Detect which cell encompasses the target text, then output its [x, y] center coordinate. 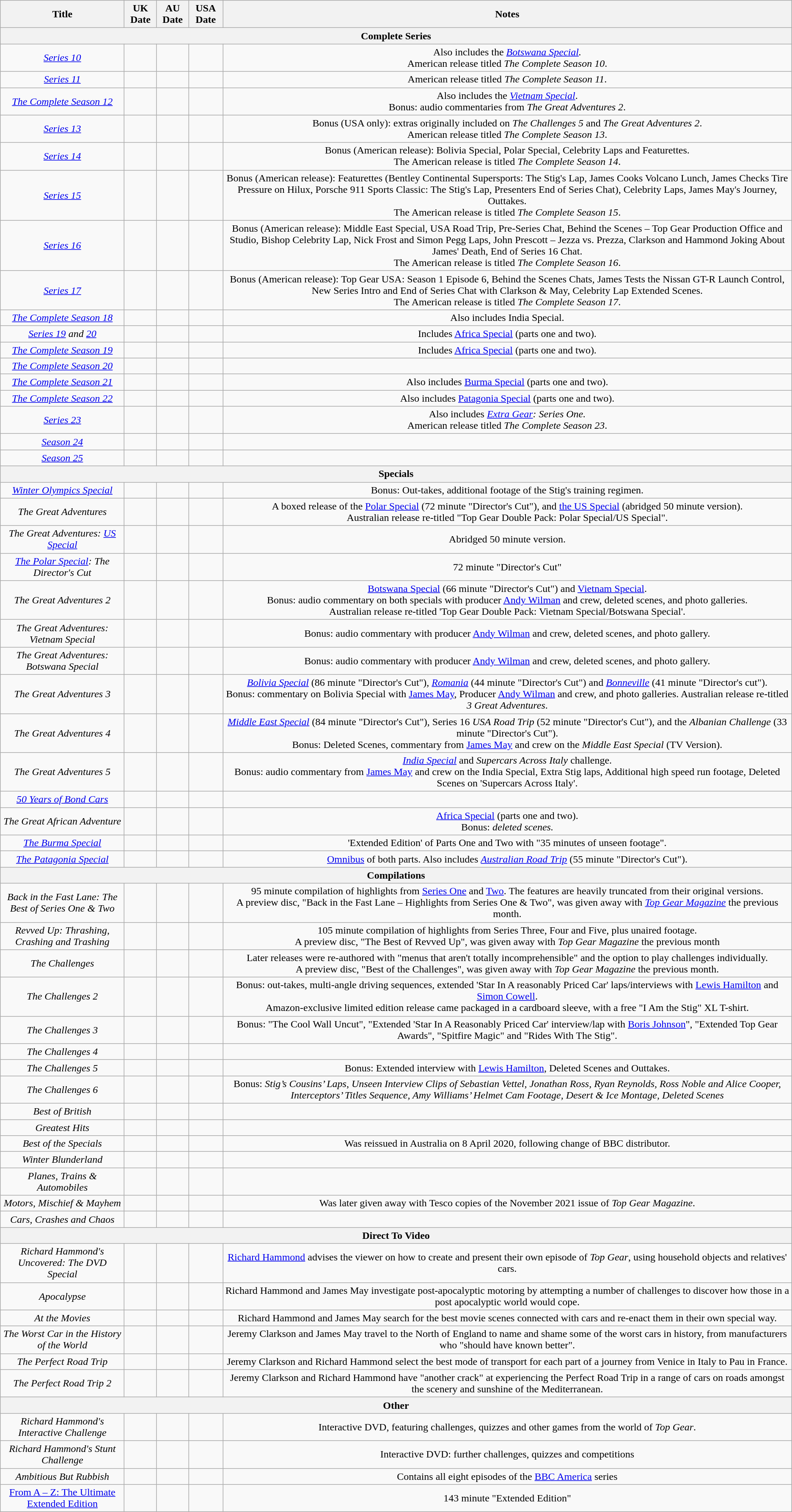
The Challenges 4 [63, 1052]
Series 16 [63, 245]
The Great Adventures 3 [63, 694]
Revved Up: Thrashing, Crashing and Trashing [63, 936]
The Great Adventures: Botswana Special [63, 660]
Direct To Video [396, 1235]
Series 15 [63, 195]
The Complete Season 18 [63, 318]
Compilations [396, 875]
Richard Hammond's Stunt Challenge [63, 1454]
Was later given away with Tesco copies of the November 2021 issue of Top Gear Magazine. [508, 1203]
Also includes the Botswana Special.American release titled The Complete Season 10. [508, 58]
Greatest Hits [63, 1128]
The Complete Season 20 [63, 366]
Interactive DVD: further challenges, quizzes and competitions [508, 1454]
Richard Hammond's Interactive Challenge [63, 1427]
Best of British [63, 1111]
The Perfect Road Trip [63, 1361]
Title [63, 14]
Series 23 [63, 420]
American release titled The Complete Season 11. [508, 79]
At the Movies [63, 1318]
The Great Adventures 4 [63, 733]
Series 14 [63, 156]
Also includes the Vietnam Special.Bonus: audio commentaries from The Great Adventures 2. [508, 101]
The Great Adventures 5 [63, 772]
Complete Series [396, 36]
The Challenges 3 [63, 1030]
USA Date [206, 14]
Richard Hammond and James May search for the best movie scenes connected with cars and re-enact them in their own special way. [508, 1318]
The Burma Special [63, 843]
Bonus (USA only): extras originally included on The Challenges 5 and The Great Adventures 2.American release titled The Complete Season 13. [508, 129]
Other [396, 1405]
The Patagonia Special [63, 859]
Winter Olympics Special [63, 490]
Omnibus of both parts. Also includes Australian Road Trip (55 minute "Director's Cut"). [508, 859]
The Great African Adventure [63, 821]
The Worst Car in the History of the World [63, 1339]
The Great Adventures 2 [63, 600]
Africa Special (parts one and two).Bonus: deleted scenes. [508, 821]
Series 13 [63, 129]
Jeremy Clarkson and Richard Hammond select the best mode of transport for each part of a journey from Venice in Italy to Pau in France. [508, 1361]
Cars, Crashes and Chaos [63, 1219]
The Challenges 5 [63, 1068]
The Polar Special: The Director's Cut [63, 567]
Best of the Specials [63, 1144]
Season 25 [63, 458]
143 minute "Extended Edition" [508, 1498]
Bonus: Extended interview with Lewis Hamilton, Deleted Scenes and Outtakes. [508, 1068]
Specials [396, 474]
The Perfect Road Trip 2 [63, 1383]
Back in the Fast Lane: The Best of Series One & Two [63, 903]
Also includes India Special. [508, 318]
Also includes Patagonia Special (parts one and two). [508, 398]
The Complete Season 12 [63, 101]
50 Years of Bond Cars [63, 800]
Series 10 [63, 58]
The Complete Season 19 [63, 350]
Contains all eight episodes of the BBC America series [508, 1476]
The Great Adventures: Vietnam Special [63, 633]
The Great Adventures [63, 512]
'Extended Edition' of Parts One and Two with "35 minutes of unseen footage". [508, 843]
Season 24 [63, 442]
Bonus: Out-takes, additional footage of the Stig's training regimen. [508, 490]
AU Date [173, 14]
The Complete Season 22 [63, 398]
Interactive DVD, featuring challenges, quizzes and other games from the world of Top Gear. [508, 1427]
Motors, Mischief & Mayhem [63, 1203]
Notes [508, 14]
UK Date [140, 14]
The Challenges 6 [63, 1089]
Richard Hammond advises the viewer on how to create and present their own episode of Top Gear, using household objects and relatives' cars. [508, 1263]
The Challenges [63, 963]
72 minute "Director's Cut" [508, 567]
Series 11 [63, 79]
Abridged 50 minute version. [508, 540]
Winter Blunderland [63, 1160]
Series 19 and 20 [63, 334]
Series 17 [63, 290]
Ambitious But Rubbish [63, 1476]
Was reissued in Australia on 8 April 2020, following change of BBC distributor. [508, 1144]
Also includes Burma Special (parts one and two). [508, 382]
Richard Hammond's Uncovered: The DVD Special [63, 1263]
The Challenges 2 [63, 997]
Also includes Extra Gear: Series One.American release titled The Complete Season 23. [508, 420]
Bonus (American release): Bolivia Special, Polar Special, Celebrity Laps and Featurettes.The American release is titled The Complete Season 14. [508, 156]
Apocalypse [63, 1296]
Planes, Trains & Automobiles [63, 1181]
The Complete Season 21 [63, 382]
The Great Adventures: US Special [63, 540]
From A – Z: The Ultimate Extended Edition [63, 1498]
